Scan for the cell matching the given text and deliver its (X, Y) coordinate at center. 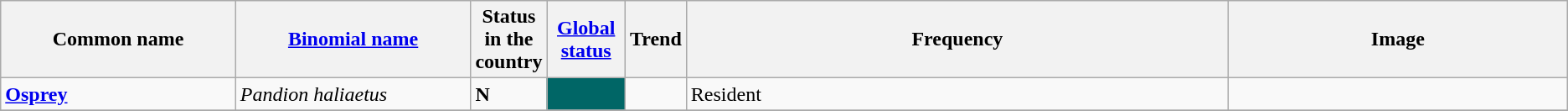
Pandion haliaetus (353, 94)
N (509, 94)
Status in the country (509, 40)
Osprey (119, 94)
Image (1397, 40)
Trend (655, 40)
Binomial name (353, 40)
Resident (957, 94)
Frequency (957, 40)
Common name (119, 40)
Global status (586, 40)
